Return [X, Y] of the center of cell containing provided text 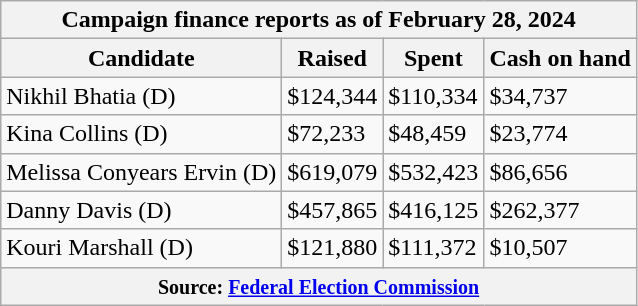
Raised [332, 58]
$34,737 [560, 96]
$23,774 [560, 134]
Kouri Marshall (D) [142, 248]
$457,865 [332, 210]
Source: Federal Election Commission [319, 286]
Spent [434, 58]
Campaign finance reports as of February 28, 2024 [319, 20]
Danny Davis (D) [142, 210]
$416,125 [434, 210]
Nikhil Bhatia (D) [142, 96]
$48,459 [434, 134]
Candidate [142, 58]
$110,334 [434, 96]
$124,344 [332, 96]
$121,880 [332, 248]
$111,372 [434, 248]
Cash on hand [560, 58]
$72,233 [332, 134]
Melissa Conyears Ervin (D) [142, 172]
$262,377 [560, 210]
$10,507 [560, 248]
$532,423 [434, 172]
$619,079 [332, 172]
Kina Collins (D) [142, 134]
$86,656 [560, 172]
